Locate the cell with the specified text and output its (X, Y) center coordinate. 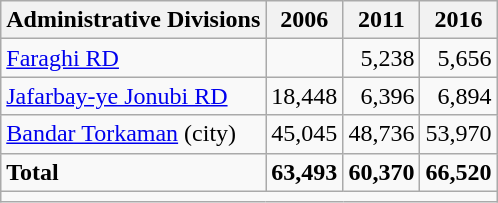
48,736 (382, 134)
60,370 (382, 172)
2011 (382, 20)
5,238 (382, 58)
Administrative Divisions (134, 20)
2016 (458, 20)
Total (134, 172)
18,448 (304, 96)
5,656 (458, 58)
2006 (304, 20)
Bandar Torkaman (city) (134, 134)
45,045 (304, 134)
63,493 (304, 172)
Faraghi RD (134, 58)
53,970 (458, 134)
6,396 (382, 96)
6,894 (458, 96)
Jafarbay-ye Jonubi RD (134, 96)
66,520 (458, 172)
